Find where the given text appears and provide that cell's center as (X, Y) coordinate. 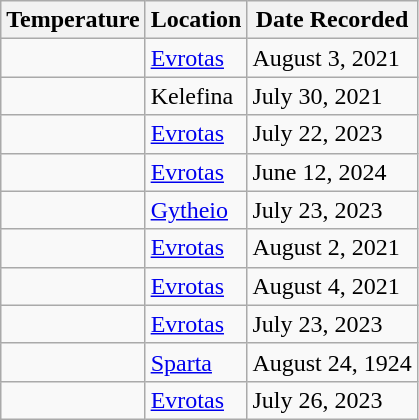
July 26, 2023 (332, 400)
Temperature (73, 20)
Location (196, 20)
August 3, 2021 (332, 58)
August 24, 1924 (332, 362)
July 30, 2021 (332, 96)
Kelefina (196, 96)
Sparta (196, 362)
Gytheio (196, 210)
July 22, 2023 (332, 134)
August 2, 2021 (332, 248)
Date Recorded (332, 20)
June 12, 2024 (332, 172)
August 4, 2021 (332, 286)
